For the text-containing cell, return its midpoint in [x, y] coordinate format. 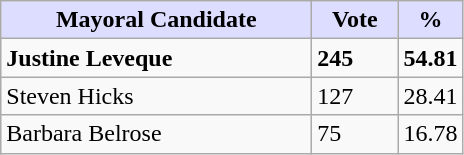
75 [355, 134]
% [430, 20]
245 [355, 58]
Vote [355, 20]
Barbara Belrose [156, 134]
54.81 [430, 58]
16.78 [430, 134]
Mayoral Candidate [156, 20]
127 [355, 96]
28.41 [430, 96]
Justine Leveque [156, 58]
Steven Hicks [156, 96]
